Provide the (X, Y) coordinate of the cell's center where the given text is located.  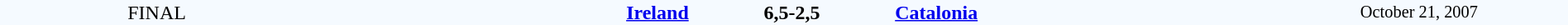
FINAL (157, 12)
6,5-2,5 (791, 12)
October 21, 2007 (1419, 12)
Ireland (501, 12)
Catalonia (1082, 12)
